Determine the (X, Y) coordinate at the center of the cell enclosing the given text.  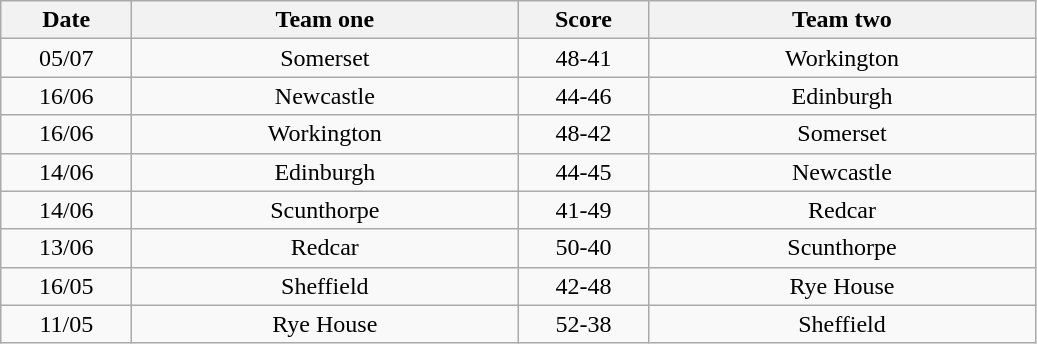
44-45 (584, 172)
42-48 (584, 286)
41-49 (584, 210)
48-41 (584, 58)
52-38 (584, 324)
Team two (842, 20)
Team one (325, 20)
Score (584, 20)
Date (66, 20)
44-46 (584, 96)
05/07 (66, 58)
13/06 (66, 248)
50-40 (584, 248)
16/05 (66, 286)
11/05 (66, 324)
48-42 (584, 134)
